Locate the cell with the specified text and output its (x, y) center coordinate. 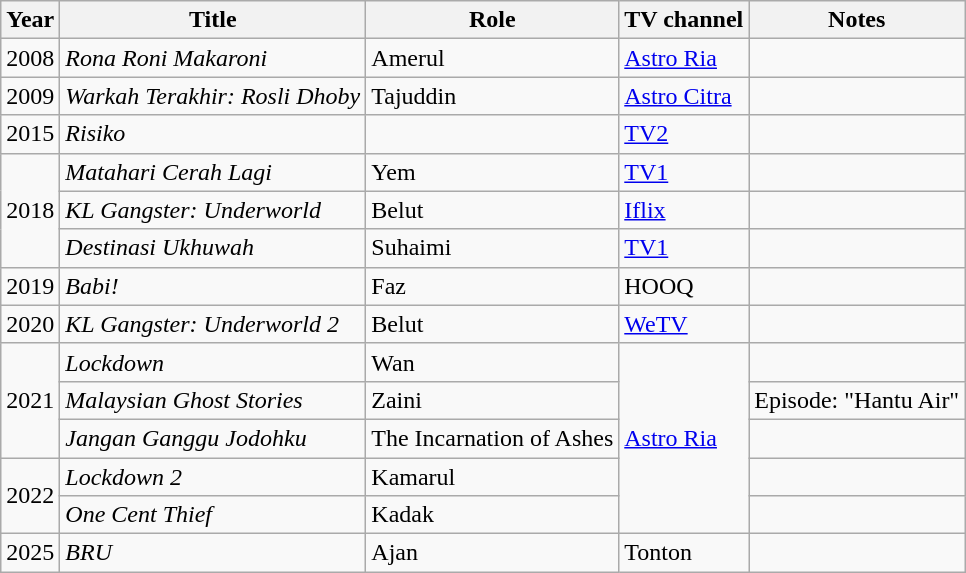
Yem (492, 172)
2019 (30, 286)
Wan (492, 362)
Iflix (684, 210)
Warkah Terakhir: Rosli Dhoby (213, 96)
Matahari Cerah Lagi (213, 172)
KL Gangster: Underworld 2 (213, 324)
Jangan Ganggu Jodohku (213, 438)
Malaysian Ghost Stories (213, 400)
Notes (857, 20)
Role (492, 20)
BRU (213, 553)
The Incarnation of Ashes (492, 438)
Zaini (492, 400)
2025 (30, 553)
Destinasi Ukhuwah (213, 248)
2021 (30, 400)
2022 (30, 496)
Title (213, 20)
Amerul (492, 58)
Tajuddin (492, 96)
Year (30, 20)
Risiko (213, 134)
Babi! (213, 286)
Tonton (684, 553)
Kadak (492, 515)
Episode: "Hantu Air" (857, 400)
Lockdown 2 (213, 477)
Rona Roni Makaroni (213, 58)
Astro Citra (684, 96)
2018 (30, 210)
HOOQ (684, 286)
KL Gangster: Underworld (213, 210)
Kamarul (492, 477)
One Cent Thief (213, 515)
2009 (30, 96)
TV2 (684, 134)
WeTV (684, 324)
Suhaimi (492, 248)
Ajan (492, 553)
Faz (492, 286)
TV channel (684, 20)
2015 (30, 134)
2020 (30, 324)
2008 (30, 58)
Lockdown (213, 362)
